Pinpoint the cell where the given text exists, returning its [x, y] midpoint coordinate. 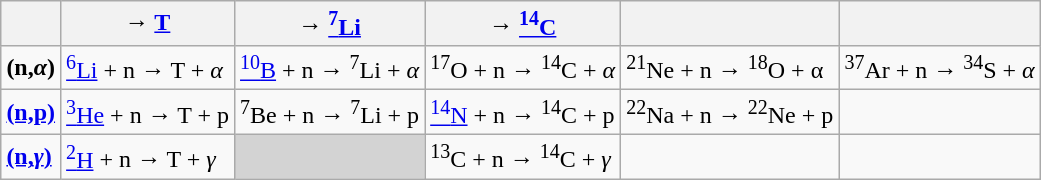
→ 7Li [330, 24]
17O + n → 14C + α [523, 68]
6Li + n → T + α [148, 68]
13C + n → 14C + γ [523, 156]
14N + n → 14C + p [523, 112]
21Ne + n → 18O + α [730, 68]
→ T [148, 24]
(n,p) [31, 112]
→ 14C [523, 24]
10B + n → 7Li + α [330, 68]
(n,α) [31, 68]
7Be + n → 7Li + p [330, 112]
22Na + n → 22Ne + p [730, 112]
37Ar + n → 34S + α [940, 68]
3He + n → T + p [148, 112]
(n,γ) [31, 156]
2H + n → T + γ [148, 156]
